Output the [x, y] coordinate of the center of the cell containing the given text.  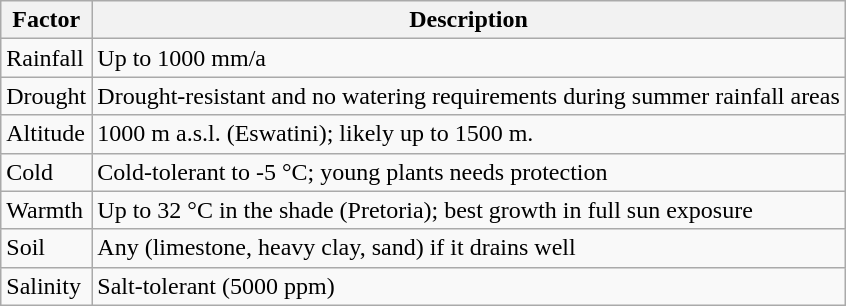
Cold-tolerant to -5 °C; young plants needs protection [468, 172]
Salinity [46, 286]
Drought [46, 96]
Salt-tolerant (5000 ppm) [468, 286]
Up to 32 °C in the shade (Pretoria); best growth in full sun exposure [468, 210]
Up to 1000 mm/a [468, 58]
Cold [46, 172]
Description [468, 20]
Rainfall [46, 58]
1000 m a.s.l. (Eswatini); likely up to 1500 m. [468, 134]
Any (limestone, heavy clay, sand) if it drains well [468, 248]
Soil [46, 248]
Factor [46, 20]
Altitude [46, 134]
Warmth [46, 210]
Drought-resistant and no watering requirements during summer rainfall areas [468, 96]
